Search for the cell housing the specified text and yield its (x, y) center coordinate. 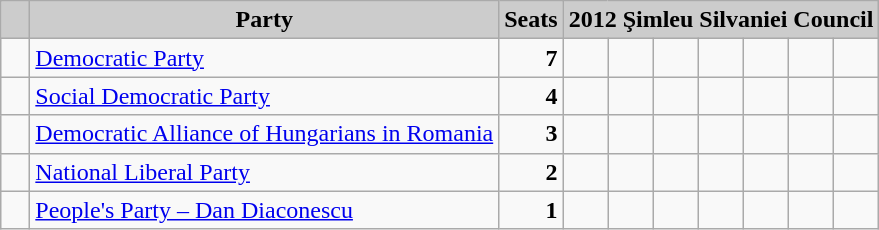
Democratic Alliance of Hungarians in Romania (264, 134)
People's Party – Dan Diaconescu (264, 210)
3 (531, 134)
4 (531, 96)
7 (531, 58)
1 (531, 210)
National Liberal Party (264, 172)
2012 Şimleu Silvaniei Council (721, 20)
Democratic Party (264, 58)
Seats (531, 20)
Party (264, 20)
Social Democratic Party (264, 96)
2 (531, 172)
